Extract the (X, Y) coordinate from the center of the cell holding the provided text.  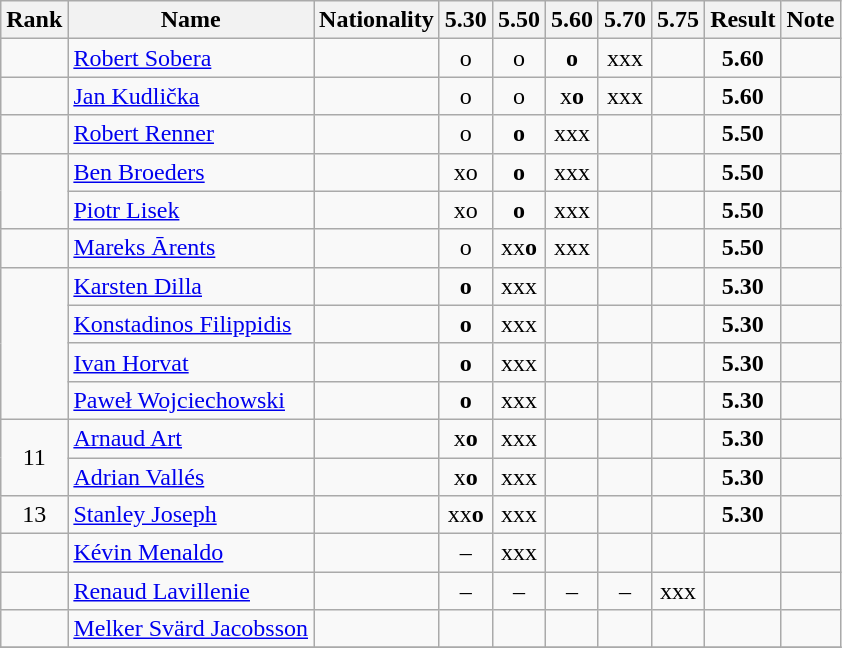
Nationality (377, 20)
Name (191, 20)
13 (34, 515)
Result (743, 20)
Rank (34, 20)
5.75 (678, 20)
Karsten Dilla (191, 286)
5.70 (624, 20)
Robert Sobera (191, 58)
Renaud Lavillenie (191, 591)
Piotr Lisek (191, 210)
Ben Broeders (191, 172)
Kévin Menaldo (191, 553)
Stanley Joseph (191, 515)
Melker Svärd Jacobsson (191, 629)
Paweł Wojciechowski (191, 400)
Note (810, 20)
Robert Renner (191, 134)
11 (34, 457)
Adrian Vallés (191, 477)
Arnaud Art (191, 438)
Jan Kudlička (191, 96)
Mareks Ārents (191, 248)
Konstadinos Filippidis (191, 324)
Ivan Horvat (191, 362)
